Scan for the cell matching the given text and deliver its (X, Y) coordinate at center. 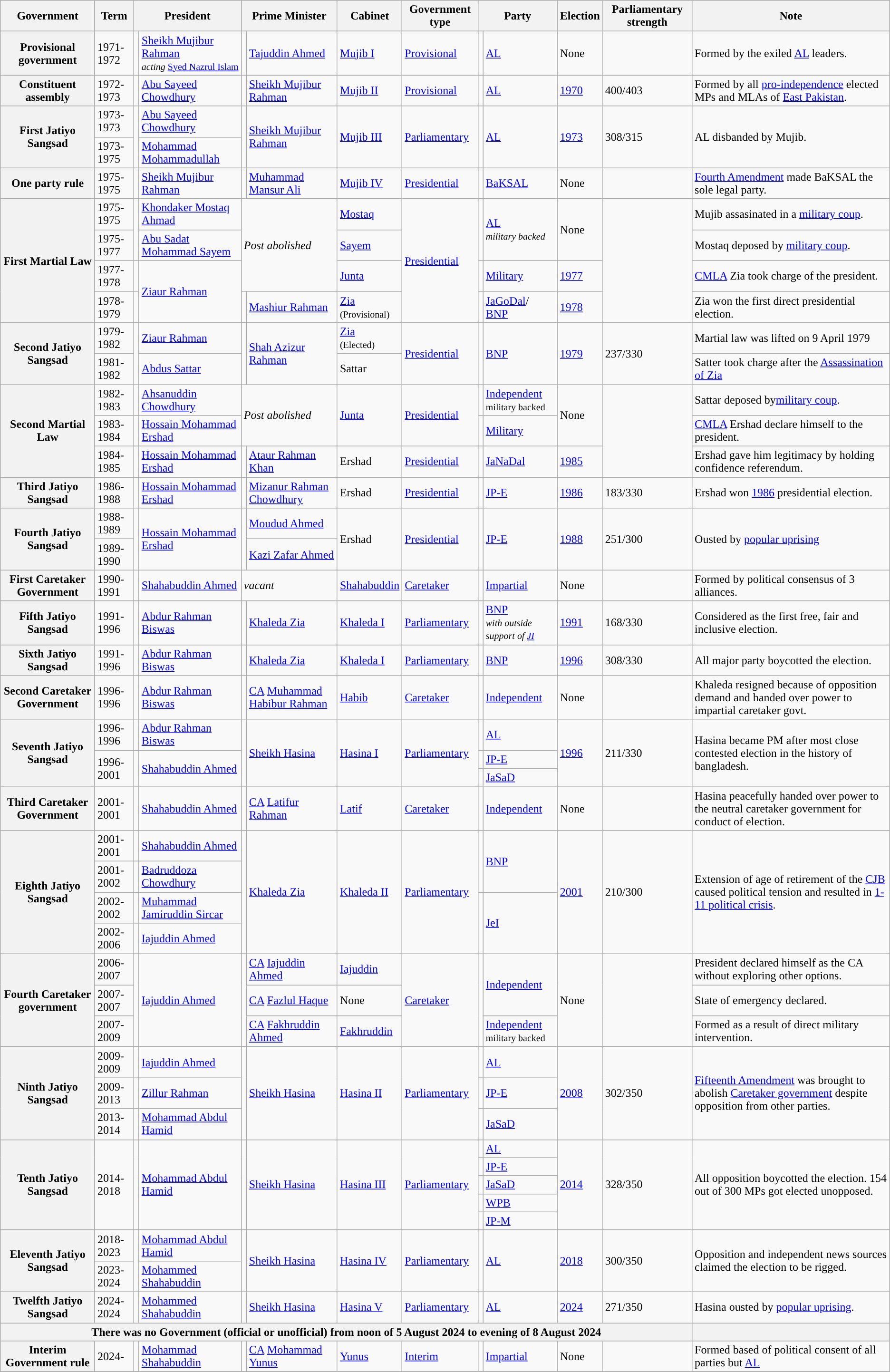
2023-2024 (114, 1276)
Term (114, 16)
1988-1989 (114, 524)
Zia won the first direct presidential election. (791, 307)
One party rule (48, 184)
Parliamentary strength (647, 16)
2014 (580, 1185)
CA Latifur Rahman (292, 808)
Considered as the first free, fair and inclusive election. (791, 623)
Hasina IV (369, 1261)
Mujib IV (369, 184)
Zillur Rahman (190, 1093)
1975-1977 (114, 245)
Third Caretaker Government (48, 808)
1996-2001 (114, 768)
First Caretaker Government (48, 586)
300/350 (647, 1261)
CA Fazlul Haque (292, 1000)
BNPwith outside support of JI (520, 623)
Fifth Jatiyo Sangsad (48, 623)
328/350 (647, 1185)
2001 (580, 892)
JeI (520, 923)
Khaleda resigned because of opposition demand and handed over power to impartial caretaker govt. (791, 697)
AL military backed (520, 230)
Zia (Provisional) (369, 307)
Sattar (369, 369)
CA Fakhruddin Ahmed (292, 1032)
BaKSAL (520, 184)
1977-1978 (114, 276)
Note (791, 16)
1989-1990 (114, 554)
400/403 (647, 90)
Ninth Jatiyo Sangsad (48, 1093)
2002-2002 (114, 907)
Mohammad Shahabuddin (190, 1357)
Constituent assembly (48, 90)
2006-2007 (114, 970)
Mizanur Rahman Chowdhury (292, 493)
1991 (580, 623)
2024- (114, 1357)
Ershad won 1986 presidential election. (791, 493)
Sixth Jatiyo Sangsad (48, 660)
CA Muhammad Habibur Rahman (292, 697)
Second Martial Law (48, 431)
Ershad gave him legitimacy by holding confidence referendum. (791, 462)
Iajuddin (369, 970)
Hasina peacefully handed over power to the neutral caretaker government for conduct of election. (791, 808)
2024 (580, 1307)
Hasina III (369, 1185)
Fourth Amendment made BaKSAL the sole legal party. (791, 184)
1990-1991 (114, 586)
Hasina V (369, 1307)
1973 (580, 137)
Opposition and independent news sources claimed the election to be rigged. (791, 1261)
Provisional government (48, 53)
Mujib assasinated in a military coup. (791, 214)
2024-2024 (114, 1307)
2018 (580, 1261)
Zia(Elected) (369, 338)
Tajuddin Ahmed (292, 53)
Khaleda II (369, 892)
There was no Government (official or unofficial) from noon of 5 August 2024 to evening of 8 August 2024 (346, 1332)
Formed as a result of direct military intervention. (791, 1032)
2008 (580, 1093)
Mujib I (369, 53)
2009-2009 (114, 1062)
Party (517, 16)
237/330 (647, 353)
All opposition boycotted the election. 154 out of 300 MPs got elected unopposed. (791, 1185)
Mostaq (369, 214)
Abdus Sattar (190, 369)
CA Iajuddin Ahmed (292, 970)
Satter took charge after the Assassination of Zia (791, 369)
Fourth Jatiyo Sangsad (48, 539)
Fakhruddin (369, 1032)
Kazi Zafar Ahmed (292, 554)
2018-2023 (114, 1246)
Muhammad Jamiruddin Sircar (190, 907)
Eleventh Jatiyo Sangsad (48, 1261)
Second Caretaker Government (48, 697)
Mostaq deposed by military coup. (791, 245)
1972-1973 (114, 90)
Mohammad Mohammadullah (190, 152)
Latif (369, 808)
183/330 (647, 493)
Sayem (369, 245)
1978 (580, 307)
Formed by the exiled AL leaders. (791, 53)
1986-1988 (114, 493)
State of emergency declared. (791, 1000)
Fifteenth Amendment was brought to abolish Caretaker government despite opposition from other parties. (791, 1093)
251/300 (647, 539)
308/330 (647, 660)
1973-1975 (114, 152)
Ataur Rahman Khan (292, 462)
Tenth Jatiyo Sangsad (48, 1185)
Muhammad Mansur Ali (292, 184)
Formed based of political consent of all parties but AL (791, 1357)
All major party boycotted the election. (791, 660)
2001-2002 (114, 877)
CMLA Ershad declare himself to the president. (791, 431)
1981-1982 (114, 369)
2002-2006 (114, 938)
Election (580, 16)
1985 (580, 462)
CA Mohammad Yunus (292, 1357)
Extension of age of retirement of the CJB caused political tension and resulted in 1-11 political crisis. (791, 892)
1986 (580, 493)
Hasina I (369, 753)
Hasina II (369, 1093)
271/350 (647, 1307)
Seventh Jatiyo Sangsad (48, 753)
Shah Azizur Rahman (292, 353)
Cabinet (369, 16)
Eighth Jatiyo Sangsad (48, 892)
President (187, 16)
1988 (580, 539)
1979-1982 (114, 338)
First Martial Law (48, 261)
Ahsanuddin Chowdhury (190, 399)
Hasina became PM after most close contested election in the history of bangladesh. (791, 753)
Badruddoza Chowdhury (190, 877)
Second Jatiyo Sangsad (48, 353)
Martial law was lifted on 9 April 1979 (791, 338)
1979 (580, 353)
Prime Minister (289, 16)
1977 (580, 276)
Hasina ousted by popular uprising. (791, 1307)
Khondaker Mostaq Ahmad (190, 214)
2013-2014 (114, 1124)
CMLA Zia took charge of the president. (791, 276)
Moudud Ahmed (292, 524)
1971-1972 (114, 53)
308/315 (647, 137)
211/330 (647, 753)
Interim (440, 1357)
Shahabuddin (369, 586)
Mashiur Rahman (292, 307)
Government (48, 16)
Formed by political consensus of 3 alliances. (791, 586)
First Jatiyo Sangsad (48, 137)
210/300 (647, 892)
JaNaDal (520, 462)
Mujib III (369, 137)
2007-2007 (114, 1000)
Formed by all pro-independence elected MPs and MLAs of East Pakistan. (791, 90)
WPB (520, 1203)
1983-1984 (114, 431)
2014-2018 (114, 1185)
Sheikh Mujibur Rahmanacting Syed Nazrul Islam (190, 53)
Fourth Caretaker government (48, 1000)
JP-M (520, 1221)
Third Jatiyo Sangsad (48, 493)
1973-1973 (114, 122)
2009-2013 (114, 1093)
Government type (440, 16)
1978-1979 (114, 307)
Habib (369, 697)
President declared himself as the CA without exploring other options. (791, 970)
Abu Sadat Mohammad Sayem (190, 245)
AL disbanded by Mujib. (791, 137)
Mujib II (369, 90)
1984-1985 (114, 462)
Interim Government rule (48, 1357)
1970 (580, 90)
JaGoDal/BNP (520, 307)
Yunus (369, 1357)
2007-2009 (114, 1032)
302/350 (647, 1093)
Twelfth Jatiyo Sangsad (48, 1307)
Ousted by popular uprising (791, 539)
vacant (289, 586)
168/330 (647, 623)
Sattar deposed bymilitary coup. (791, 399)
1982-1983 (114, 399)
